Output the [X, Y] coordinate of the center of the cell containing the given text.  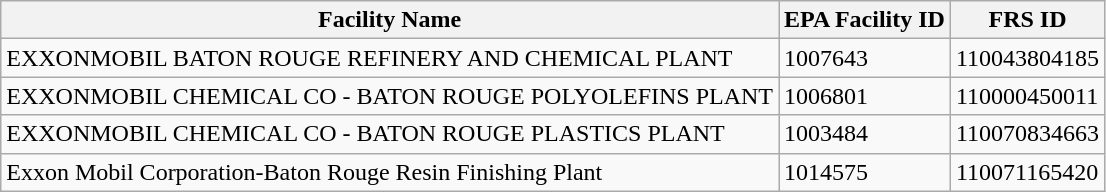
Facility Name [390, 20]
EXXONMOBIL BATON ROUGE REFINERY AND CHEMICAL PLANT [390, 58]
FRS ID [1027, 20]
110071165420 [1027, 172]
EXXONMOBIL CHEMICAL CO - BATON ROUGE PLASTICS PLANT [390, 134]
Exxon Mobil Corporation-Baton Rouge Resin Finishing Plant [390, 172]
1014575 [865, 172]
110043804185 [1027, 58]
1006801 [865, 96]
EXXONMOBIL CHEMICAL CO - BATON ROUGE POLYOLEFINS PLANT [390, 96]
1003484 [865, 134]
EPA Facility ID [865, 20]
110000450011 [1027, 96]
1007643 [865, 58]
110070834663 [1027, 134]
